Output the [X, Y] coordinate of the center of the cell containing the given text.  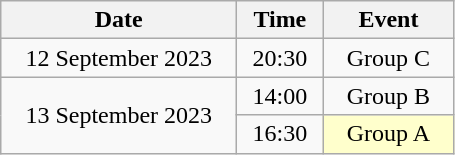
Group C [388, 58]
13 September 2023 [119, 115]
16:30 [280, 134]
Group A [388, 134]
Date [119, 20]
12 September 2023 [119, 58]
14:00 [280, 96]
Event [388, 20]
Time [280, 20]
Group B [388, 96]
20:30 [280, 58]
